Detect which cell encompasses the target text, then output its [x, y] center coordinate. 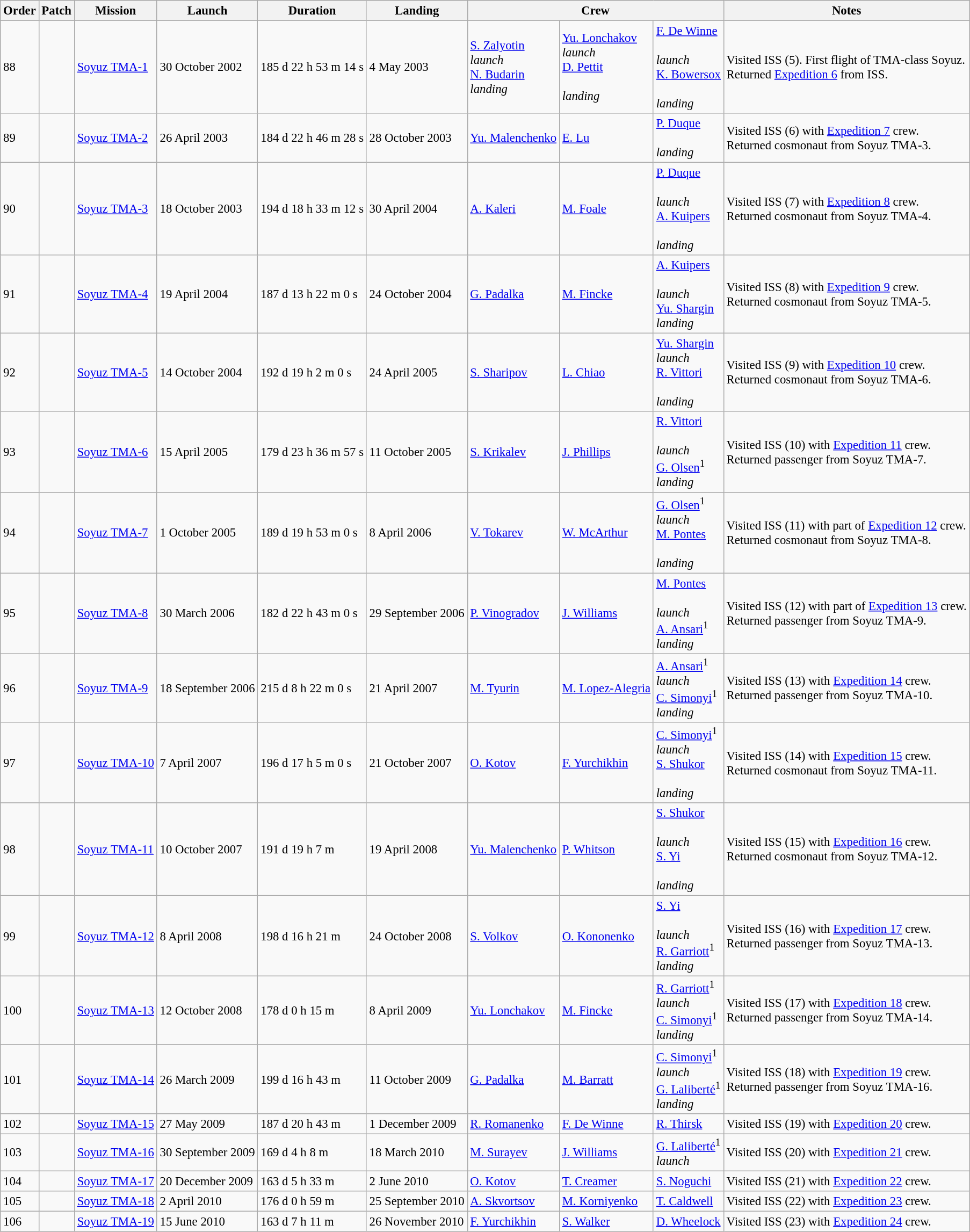
Soyuz TMA-10 [115, 763]
M. Tyurin [513, 688]
Visited ISS (10) with Expedition 11 crew.Returned passenger from Soyuz TMA-7. [846, 452]
S. Walker [606, 1221]
1 October 2005 [207, 533]
Visited ISS (21) with Expedition 22 crew. [846, 1181]
10 October 2007 [207, 850]
Soyuz TMA-19 [115, 1221]
Visited ISS (8) with Expedition 9 crew.Returned cosmonaut from Soyuz TMA-5. [846, 294]
Soyuz TMA-12 [115, 936]
Soyuz TMA-6 [115, 452]
198 d 16 h 21 m [312, 936]
G. Olsen1 launchM. Pontes landing [689, 533]
12 October 2008 [207, 1011]
187 d 20 h 43 m [312, 1124]
163 d 7 h 11 m [312, 1221]
27 May 2009 [207, 1124]
88 [19, 68]
S. Volkov [513, 936]
90 [19, 209]
E. Lu [606, 138]
G. Laliberté1 launch [689, 1153]
O. Kononenko [606, 936]
26 April 2003 [207, 138]
104 [19, 1181]
185 d 22 h 53 m 14 s [312, 68]
102 [19, 1124]
21 April 2007 [417, 688]
T. Creamer [606, 1181]
14 October 2004 [207, 373]
S. Zalyotin launchN. Budarin landing [513, 68]
S. Krikalev [513, 452]
19 April 2004 [207, 294]
163 d 5 h 33 m [312, 1181]
Soyuz TMA-4 [115, 294]
187 d 13 h 22 m 0 s [312, 294]
R. Romanenko [513, 1124]
A. Kuipers launchYu. Shargin landing [689, 294]
18 September 2006 [207, 688]
P. Duque launchA. Kuipers landing [689, 209]
1 December 2009 [417, 1124]
215 d 8 h 22 m 0 s [312, 688]
Soyuz TMA-16 [115, 1153]
Visited ISS (15) with Expedition 16 crew.Returned cosmonaut from Soyuz TMA-12. [846, 850]
F. De Winne [606, 1124]
15 June 2010 [207, 1221]
94 [19, 533]
P. Whitson [606, 850]
Visited ISS (23) with Expedition 24 crew. [846, 1221]
Launch [207, 11]
Visited ISS (17) with Expedition 18 crew.Returned passenger from Soyuz TMA-14. [846, 1011]
S. Sharipov [513, 373]
R. Vittori launchG. Olsen1 landing [689, 452]
Visited ISS (13) with Expedition 14 crew.Returned passenger from Soyuz TMA-10. [846, 688]
Visited ISS (11) with part of Expedition 12 crew.Returned cosmonaut from Soyuz TMA-8. [846, 533]
169 d 4 h 8 m [312, 1153]
M. Surayev [513, 1153]
Soyuz TMA-17 [115, 1181]
24 October 2008 [417, 936]
192 d 19 h 2 m 0 s [312, 373]
18 March 2010 [417, 1153]
M. Foale [606, 209]
103 [19, 1153]
178 d 0 h 15 m [312, 1011]
89 [19, 138]
Visited ISS (5). First flight of TMA-class Soyuz.Returned Expedition 6 from ISS. [846, 68]
M. Barratt [606, 1079]
106 [19, 1221]
7 April 2007 [207, 763]
Yu. Shargin launchR. Vittori landing [689, 373]
P. Vinogradov [513, 613]
Visited ISS (9) with Expedition 10 crew.Returned cosmonaut from Soyuz TMA-6. [846, 373]
Soyuz TMA-13 [115, 1011]
Soyuz TMA-8 [115, 613]
18 October 2003 [207, 209]
Soyuz TMA-14 [115, 1079]
Mission [115, 11]
98 [19, 850]
179 d 23 h 36 m 57 s [312, 452]
96 [19, 688]
Visited ISS (16) with Expedition 17 crew.Returned passenger from Soyuz TMA-13. [846, 936]
26 November 2010 [417, 1221]
Soyuz TMA-2 [115, 138]
S. Yi launchR. Garriott1landing [689, 936]
P. Duque landing [689, 138]
Soyuz TMA-7 [115, 533]
182 d 22 h 43 m 0 s [312, 613]
25 September 2010 [417, 1201]
184 d 22 h 46 m 28 s [312, 138]
Order [19, 11]
M. Lopez-Alegria [606, 688]
2 June 2010 [417, 1181]
30 October 2002 [207, 68]
92 [19, 373]
M. Korniyenko [606, 1201]
W. McArthur [606, 533]
Notes [846, 11]
Visited ISS (6) with Expedition 7 crew.Returned cosmonaut from Soyuz TMA-3. [846, 138]
R. Garriott1 launchC. Simonyi1 landing [689, 1011]
101 [19, 1079]
189 d 19 h 53 m 0 s [312, 533]
2 April 2010 [207, 1201]
191 d 19 h 7 m [312, 850]
99 [19, 936]
8 April 2006 [417, 533]
24 October 2004 [417, 294]
Visited ISS (20) with Expedition 21 crew. [846, 1153]
Soyuz TMA-15 [115, 1124]
199 d 16 h 43 m [312, 1079]
V. Tokarev [513, 533]
Visited ISS (7) with Expedition 8 crew.Returned cosmonaut from Soyuz TMA-4. [846, 209]
91 [19, 294]
11 October 2009 [417, 1079]
196 d 17 h 5 m 0 s [312, 763]
30 September 2009 [207, 1153]
11 October 2005 [417, 452]
19 April 2008 [417, 850]
C. Simonyi1 launchG. Laliberté1 landing [689, 1079]
176 d 0 h 59 m [312, 1201]
4 May 2003 [417, 68]
M. Pontes launchA. Ansari1 landing [689, 613]
Visited ISS (14) with Expedition 15 crew.Returned cosmonaut from Soyuz TMA-11. [846, 763]
30 March 2006 [207, 613]
15 April 2005 [207, 452]
26 March 2009 [207, 1079]
8 April 2009 [417, 1011]
21 October 2007 [417, 763]
T. Caldwell [689, 1201]
Visited ISS (18) with Expedition 19 crew.Returned passenger from Soyuz TMA-16. [846, 1079]
Soyuz TMA-1 [115, 68]
Yu. Lonchakov [513, 1011]
24 April 2005 [417, 373]
Visited ISS (19) with Expedition 20 crew. [846, 1124]
105 [19, 1201]
93 [19, 452]
J. Phillips [606, 452]
Soyuz TMA-9 [115, 688]
A. Kaleri [513, 209]
Soyuz TMA-5 [115, 373]
A. Ansari1 launchC. Simonyi1 landing [689, 688]
S. Noguchi [689, 1181]
L. Chiao [606, 373]
28 October 2003 [417, 138]
20 December 2009 [207, 1181]
194 d 18 h 33 m 12 s [312, 209]
Duration [312, 11]
Soyuz TMA-18 [115, 1201]
D. Wheelock [689, 1221]
A. Skvortsov [513, 1201]
100 [19, 1011]
Visited ISS (12) with part of Expedition 13 crew.Returned passenger from Soyuz TMA-9. [846, 613]
S. Shukor launchS. Yi landing [689, 850]
95 [19, 613]
Crew [595, 11]
97 [19, 763]
Soyuz TMA-11 [115, 850]
Landing [417, 11]
30 April 2004 [417, 209]
29 September 2006 [417, 613]
C. Simonyi1 launchS. Shukor landing [689, 763]
Yu. Lonchakov launchD. Pettit landing [606, 68]
Patch [56, 11]
8 April 2008 [207, 936]
F. De Winne launchK. Bowersox landing [689, 68]
Visited ISS (22) with Expedition 23 crew. [846, 1201]
Soyuz TMA-3 [115, 209]
R. Thirsk [689, 1124]
